Locate the cell with the specified text and output its [X, Y] center coordinate. 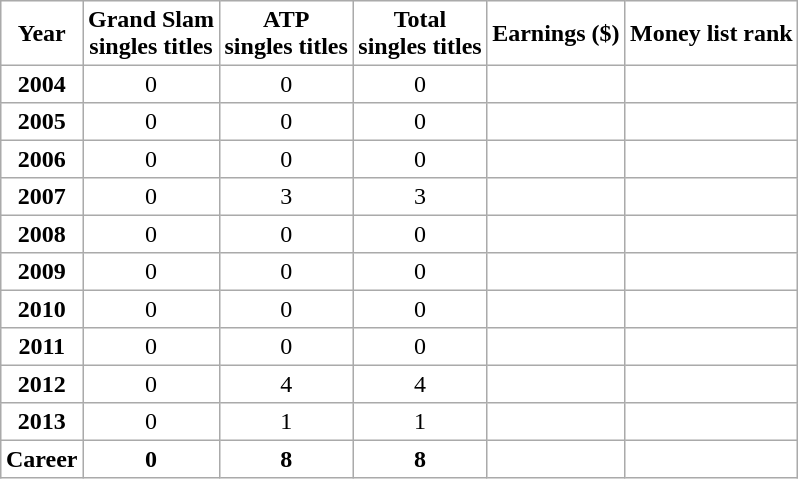
2012 [42, 384]
Career [42, 459]
Grand Slamsingles titles [152, 33]
2011 [42, 347]
ATP singles titles [286, 33]
2006 [42, 159]
Money list rank [712, 33]
2008 [42, 234]
2007 [42, 197]
Earnings ($) [556, 33]
Totalsingles titles [420, 33]
Year [42, 33]
2004 [42, 84]
2013 [42, 422]
2005 [42, 122]
2009 [42, 272]
2010 [42, 309]
